Provide the [X, Y] coordinate of the cell's center where the given text is located.  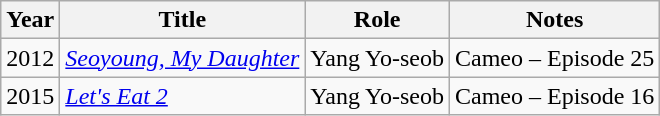
Year [30, 20]
Let's Eat 2 [182, 96]
Cameo – Episode 16 [555, 96]
Role [378, 20]
2012 [30, 58]
Notes [555, 20]
Title [182, 20]
Seoyoung, My Daughter [182, 58]
2015 [30, 96]
Cameo – Episode 25 [555, 58]
